From the cell containing the given text, extract its center point as [X, Y] coordinate. 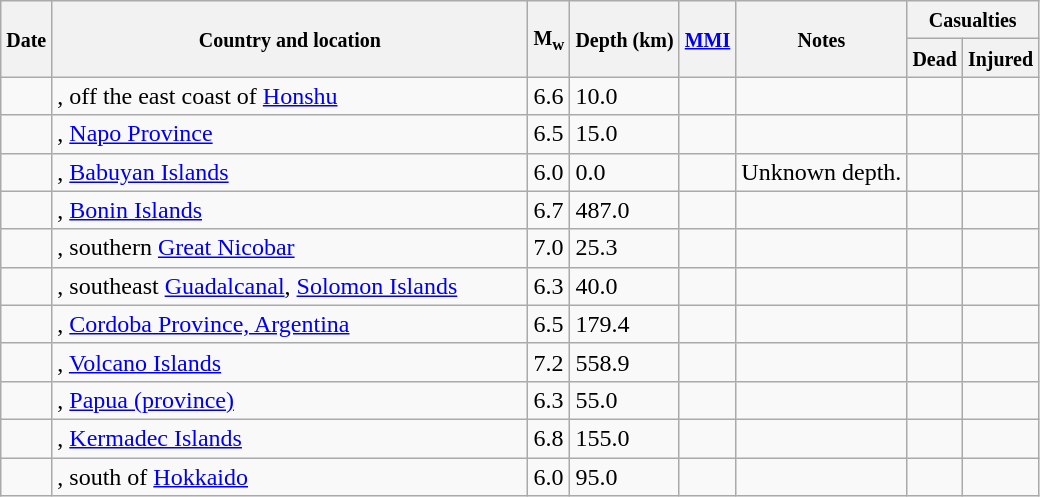
10.0 [624, 96]
Mw [549, 39]
, south of Hokkaido [290, 477]
, off the east coast of Honshu [290, 96]
6.6 [549, 96]
95.0 [624, 477]
558.9 [624, 362]
55.0 [624, 400]
15.0 [624, 134]
179.4 [624, 324]
, Kermadec Islands [290, 438]
155.0 [624, 438]
6.8 [549, 438]
7.2 [549, 362]
6.7 [549, 210]
7.0 [549, 248]
Country and location [290, 39]
0.0 [624, 172]
, Cordoba Province, Argentina [290, 324]
Casualties [973, 20]
Injured [1000, 58]
Unknown depth. [822, 172]
40.0 [624, 286]
Depth (km) [624, 39]
487.0 [624, 210]
, southeast Guadalcanal, Solomon Islands [290, 286]
MMI [708, 39]
25.3 [624, 248]
, southern Great Nicobar [290, 248]
Notes [822, 39]
, Volcano Islands [290, 362]
, Napo Province [290, 134]
, Bonin Islands [290, 210]
, Papua (province) [290, 400]
, Babuyan Islands [290, 172]
Date [26, 39]
Dead [935, 58]
